Identify which cell holds the provided text, then report its [x, y] central coordinate. 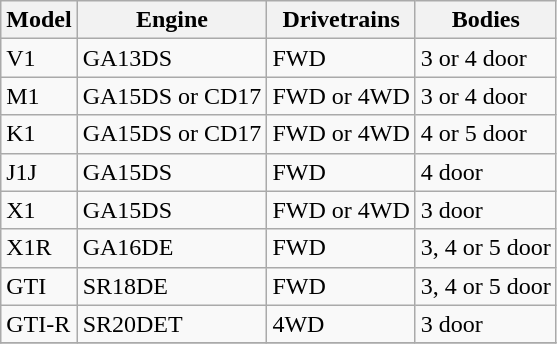
Engine [172, 20]
K1 [39, 134]
Bodies [486, 20]
M1 [39, 96]
V1 [39, 58]
GA13DS [172, 58]
X1R [39, 248]
4 or 5 door [486, 134]
GTI [39, 286]
X1 [39, 210]
4 door [486, 172]
SR20DET [172, 324]
Model [39, 20]
GTI-R [39, 324]
Drivetrains [341, 20]
J1J [39, 172]
4WD [341, 324]
SR18DE [172, 286]
GA16DE [172, 248]
